Pinpoint the cell where the given text exists, returning its (X, Y) midpoint coordinate. 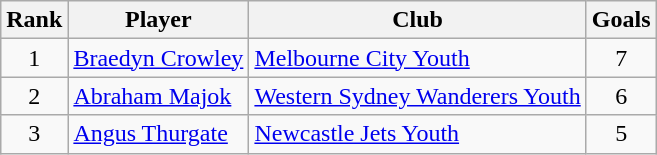
Goals (621, 20)
Player (158, 20)
5 (621, 134)
Western Sydney Wanderers Youth (418, 96)
Club (418, 20)
3 (34, 134)
7 (621, 58)
1 (34, 58)
Melbourne City Youth (418, 58)
2 (34, 96)
Abraham Majok (158, 96)
Braedyn Crowley (158, 58)
Newcastle Jets Youth (418, 134)
6 (621, 96)
Angus Thurgate (158, 134)
Rank (34, 20)
